Capture the cell that displays the provided text and extract its [x, y] central coordinate. 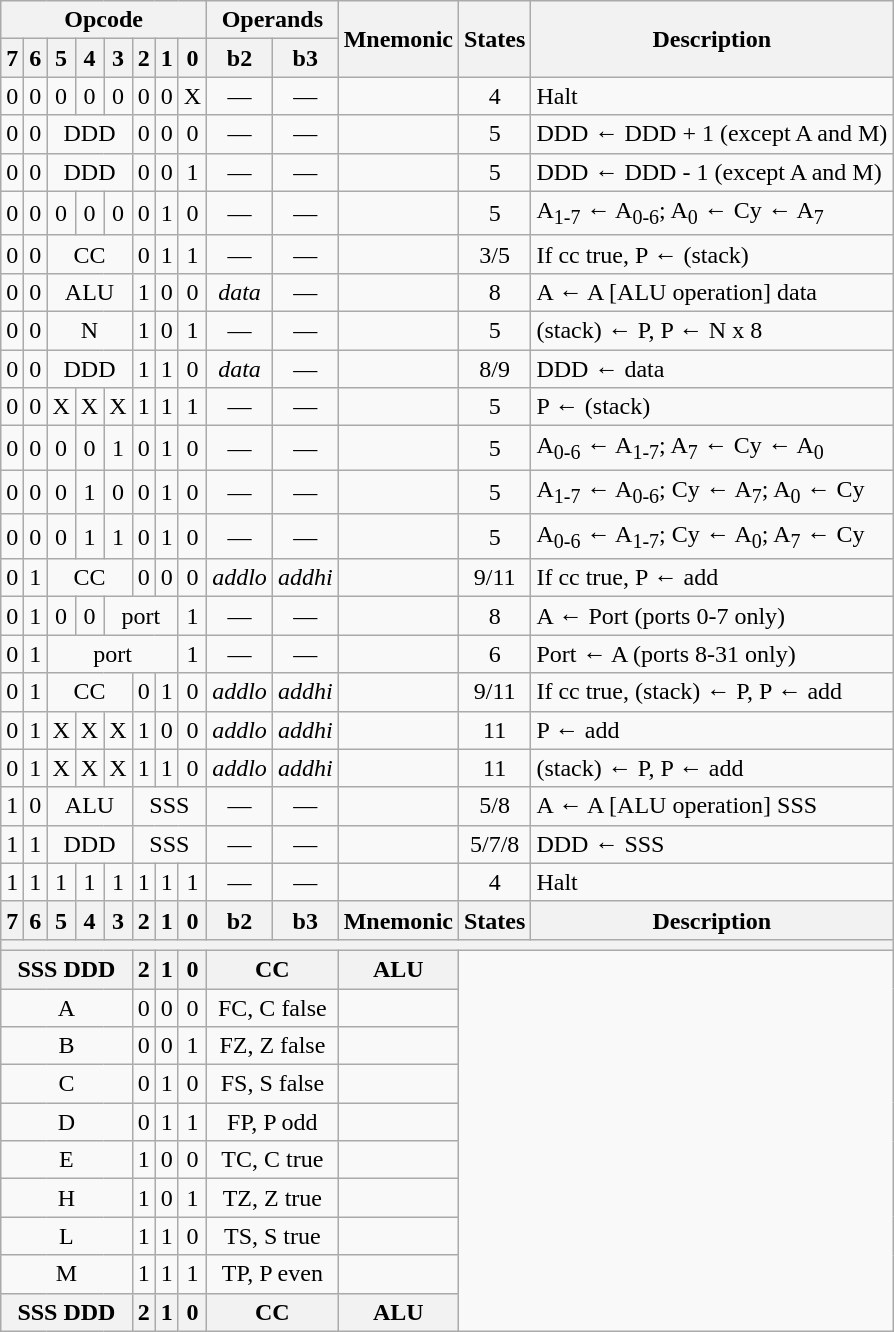
FZ, Z false [272, 1046]
B [66, 1046]
If cc true, P ← (stack) [712, 254]
A1-7 ← A0-6; Cy ← A7; A0 ← Cy [712, 492]
DDD ← data [712, 369]
FC, C false [272, 1007]
A ← Port (ports 0-7 only) [712, 616]
8/9 [494, 369]
A ← A [ALU operation] data [712, 292]
If cc true, P ← add [712, 578]
D [66, 1122]
DDD ← SSS [712, 844]
N [90, 331]
E [66, 1160]
Port ← A (ports 8-31 only) [712, 654]
FS, S false [272, 1084]
A [66, 1007]
A0-6 ← A1-7; A7 ← Cy ← A0 [712, 448]
TS, S true [272, 1236]
DDD ← DDD + 1 (except A and M) [712, 134]
A1-7 ← A0-6; A0 ← Cy ← A7 [712, 213]
Operands [272, 20]
3/5 [494, 254]
Opcode [104, 20]
(stack) ← P, P ← N x 8 [712, 331]
L [66, 1236]
A0-6 ← A1-7; Cy ← A0; A7 ← Cy [712, 536]
M [66, 1274]
5/8 [494, 806]
TC, C true [272, 1160]
(stack) ← P, P ← add [712, 768]
5/7/8 [494, 844]
DDD ← DDD - 1 (except A and M) [712, 172]
TP, P even [272, 1274]
A ← A [ALU operation] SSS [712, 806]
P ← (stack) [712, 407]
TZ, Z true [272, 1198]
FP, P odd [272, 1122]
C [66, 1084]
P ← add [712, 730]
If cc true, (stack) ← P, P ← add [712, 692]
H [66, 1198]
